Find where the given text appears and provide that cell's center as [X, Y] coordinate. 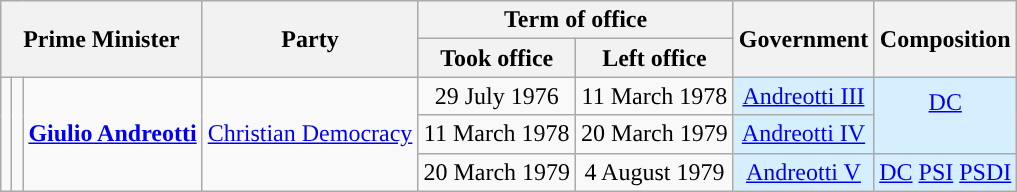
Party [310, 39]
Andreotti IV [803, 134]
Giulio Andreotti [112, 134]
Christian Democracy [310, 134]
4 August 1979 [655, 172]
DC PSI PSDI [946, 172]
Government [803, 39]
29 July 1976 [497, 96]
DC [946, 115]
Prime Minister [102, 39]
Composition [946, 39]
Took office [497, 58]
Left office [655, 58]
Term of office [576, 20]
Andreotti V [803, 172]
Andreotti III [803, 96]
